Search for the cell housing the specified text and yield its [x, y] center coordinate. 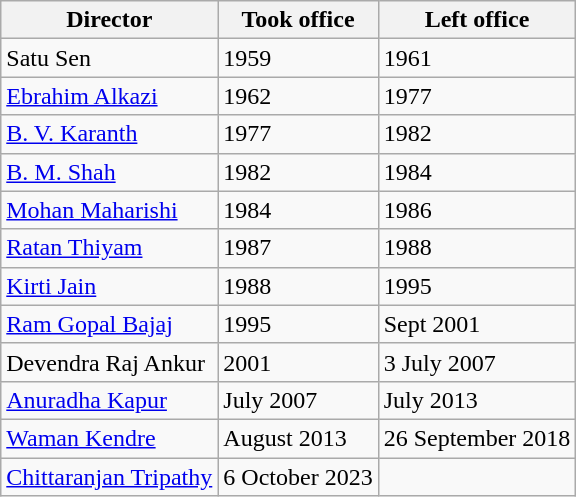
1986 [477, 210]
3 July 2007 [477, 362]
Took office [298, 20]
Sept 2001 [477, 324]
Ebrahim Alkazi [110, 96]
B. M. Shah [110, 172]
Director [110, 20]
July 2007 [298, 400]
Chittaranjan Tripathy [110, 477]
6 October 2023 [298, 477]
Ram Gopal Bajaj [110, 324]
July 2013 [477, 400]
Devendra Raj Ankur [110, 362]
26 September 2018 [477, 438]
1959 [298, 58]
2001 [298, 362]
1961 [477, 58]
1987 [298, 248]
Ratan Thiyam [110, 248]
Waman Kendre [110, 438]
1962 [298, 96]
B. V. Karanth [110, 134]
Satu Sen [110, 58]
Anuradha Kapur [110, 400]
Mohan Maharishi [110, 210]
August 2013 [298, 438]
Left office [477, 20]
Kirti Jain [110, 286]
